Determine the (X, Y) coordinate at the center of the cell enclosing the given text.  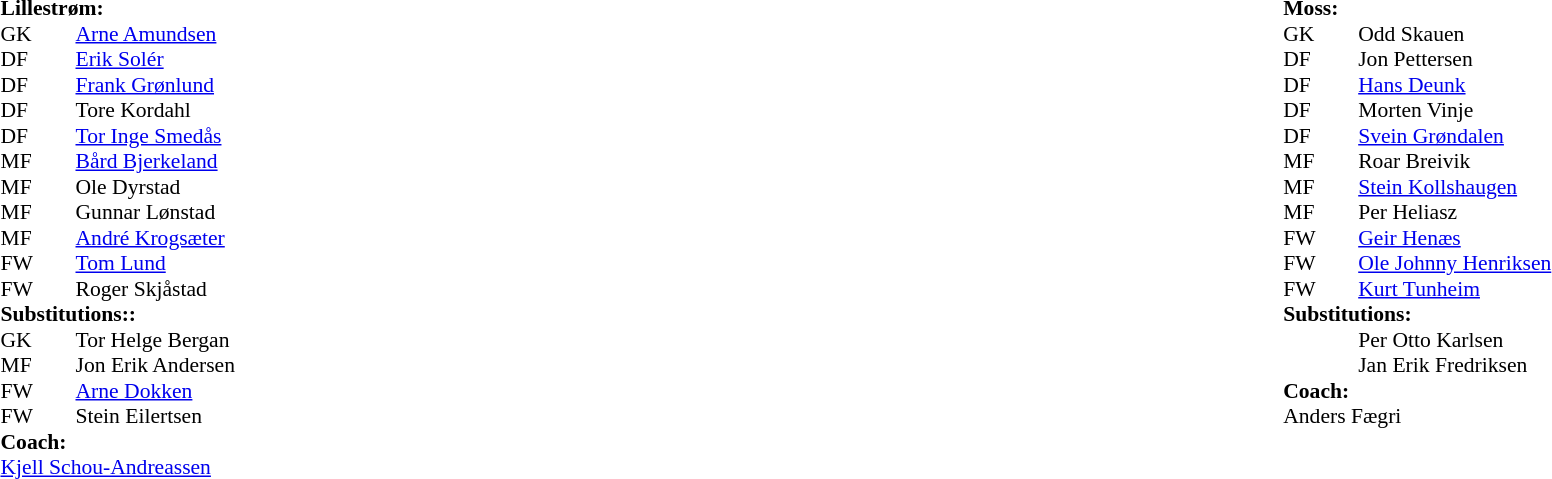
Arne Amundsen (156, 34)
Stein Kollshaugen (1454, 187)
Bård Bjerkeland (156, 161)
Roger Skjåstad (156, 289)
Arne Dokken (156, 391)
Morten Vinje (1454, 111)
Ole Johnny Henriksen (1454, 263)
Per Otto Karlsen (1454, 340)
Gunnar Lønstad (156, 213)
Jon Erik Andersen (156, 365)
Geir Henæs (1454, 238)
Frank Grønlund (156, 85)
Ole Dyrstad (156, 187)
Tor Inge Smedås (156, 136)
Tom Lund (156, 263)
Jan Erik Fredriksen (1454, 365)
Tore Kordahl (156, 111)
Tor Helge Bergan (156, 340)
Erik Solér (156, 59)
Substitutions:: (117, 315)
Anders Fægri (1417, 417)
Stein Eilertsen (156, 417)
Hans Deunk (1454, 85)
Kurt Tunheim (1454, 289)
Per Heliasz (1454, 213)
André Krogsæter (156, 238)
Roar Breivik (1454, 161)
Substitutions: (1417, 315)
Jon Pettersen (1454, 59)
Svein Grøndalen (1454, 136)
Odd Skauen (1454, 34)
